Output the (X, Y) coordinate of the center of the cell containing the given text.  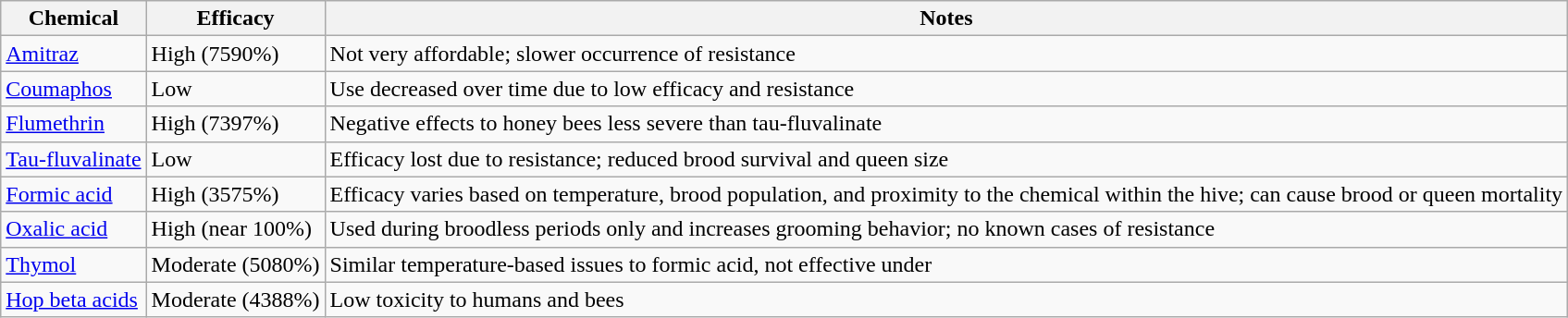
Used during broodless periods only and increases grooming behavior; no known cases of resistance (946, 229)
Efficacy lost due to resistance; reduced brood survival and queen size (946, 159)
Tau-fluvalinate (74, 159)
High (near 100%) (235, 229)
Moderate (5080%) (235, 264)
Hop beta acids (74, 300)
Use decreased over time due to low efficacy and resistance (946, 89)
Formic acid (74, 194)
Similar temperature-based issues to formic acid, not effective under (946, 264)
Negative effects to honey bees less severe than tau-fluvalinate (946, 124)
High (3575%) (235, 194)
Oxalic acid (74, 229)
Coumaphos (74, 89)
Not very affordable; slower occurrence of resistance (946, 54)
Chemical (74, 18)
Amitraz (74, 54)
Efficacy (235, 18)
Thymol (74, 264)
Flumethrin (74, 124)
High (7590%) (235, 54)
Efficacy varies based on temperature, brood population, and proximity to the chemical within the hive; can cause brood or queen mortality (946, 194)
Low toxicity to humans and bees (946, 300)
Notes (946, 18)
Moderate (4388%) (235, 300)
High (7397%) (235, 124)
